Scan for the cell matching the given text and deliver its [x, y] coordinate at center. 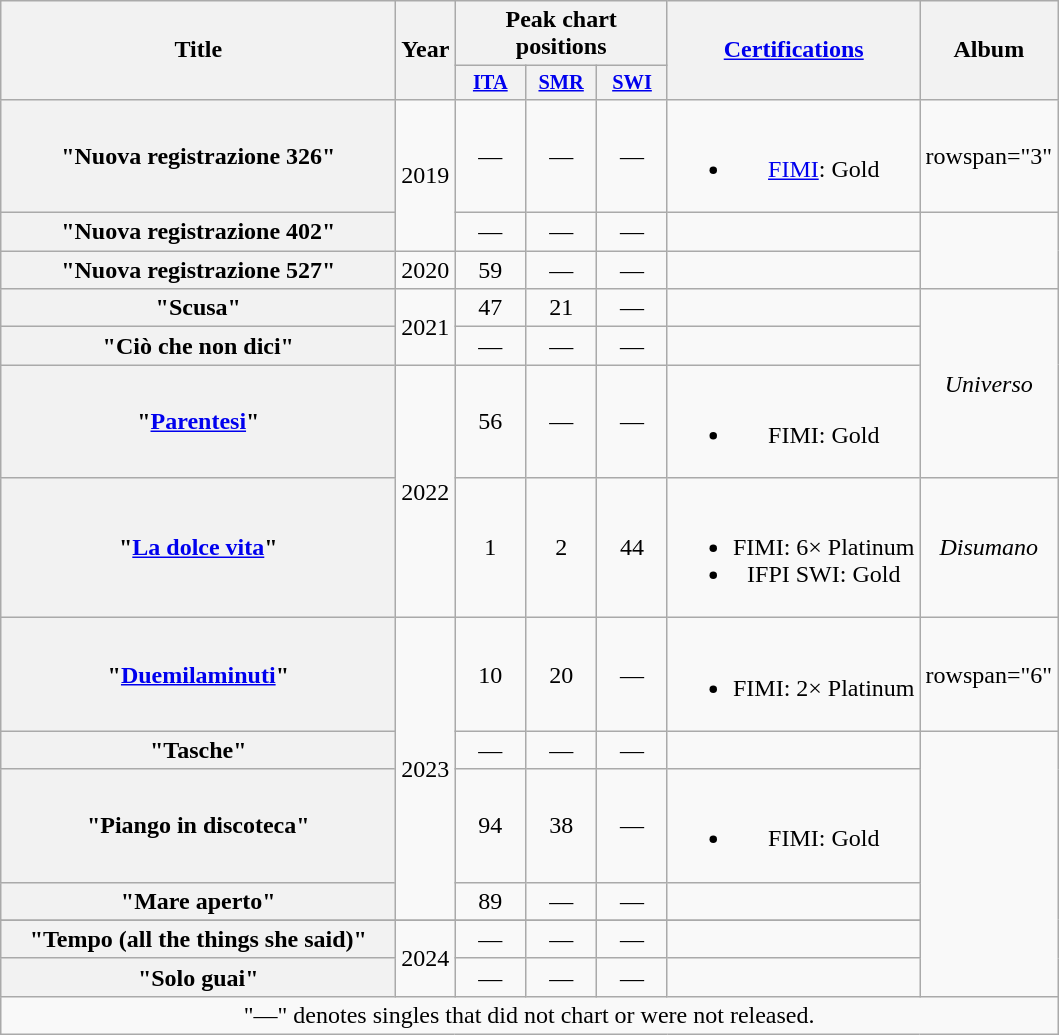
"Scusa" [198, 308]
47 [490, 308]
"Duemilaminuti" [198, 674]
"Nuova registrazione 527" [198, 270]
"Nuova registrazione 326" [198, 156]
rowspan="3" [989, 156]
94 [490, 826]
SWI [632, 83]
2024 [426, 958]
"Tempo (all the things she said)" [198, 939]
Year [426, 50]
"Piango in discoteca" [198, 826]
Disumano [989, 548]
FIMI: 2× Platinum [794, 674]
59 [490, 270]
Universo [989, 384]
"Parentesi" [198, 422]
"Ciò che non dici" [198, 346]
Album [989, 50]
38 [562, 826]
2021 [426, 327]
Title [198, 50]
2 [562, 548]
"Mare aperto" [198, 901]
"Solo guai" [198, 977]
Peak chart positions [562, 34]
"Tasche" [198, 750]
2020 [426, 270]
2023 [426, 769]
FIMI: 6× PlatinumIFPI SWI: Gold [794, 548]
2019 [426, 174]
"Nuova registrazione 402" [198, 232]
"La dolce vita" [198, 548]
SMR [562, 83]
20 [562, 674]
89 [490, 901]
2022 [426, 492]
rowspan="6" [989, 674]
10 [490, 674]
ITA [490, 83]
21 [562, 308]
44 [632, 548]
"—" denotes singles that did not chart or were not released. [530, 1015]
Certifications [794, 50]
1 [490, 548]
56 [490, 422]
